Capture the cell that displays the provided text and extract its [x, y] central coordinate. 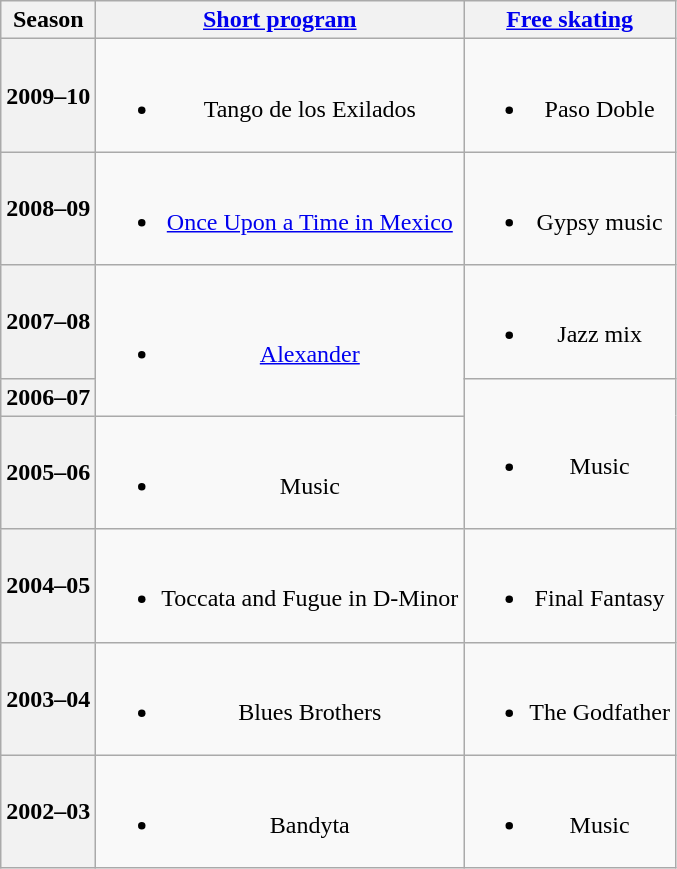
Alexander [280, 340]
2002–03 [48, 812]
2006–07 [48, 397]
Blues Brothers [280, 698]
Gypsy music [570, 208]
Jazz mix [570, 322]
Free skating [570, 20]
The Godfather [570, 698]
Final Fantasy [570, 586]
Toccata and Fugue in D-Minor [280, 586]
Once Upon a Time in Mexico [280, 208]
2009–10 [48, 96]
2007–08 [48, 322]
2004–05 [48, 586]
Short program [280, 20]
Season [48, 20]
2003–04 [48, 698]
Paso Doble [570, 96]
2005–06 [48, 472]
Bandyta [280, 812]
Tango de los Exilados [280, 96]
2008–09 [48, 208]
